Detect which cell encompasses the target text, then output its (x, y) center coordinate. 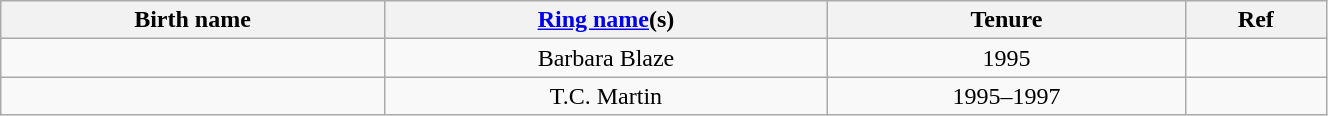
Ring name(s) (606, 20)
Ref (1256, 20)
1995–1997 (1006, 96)
Birth name (192, 20)
Barbara Blaze (606, 58)
Tenure (1006, 20)
T.C. Martin (606, 96)
1995 (1006, 58)
